Pinpoint the cell where the given text exists, returning its (X, Y) midpoint coordinate. 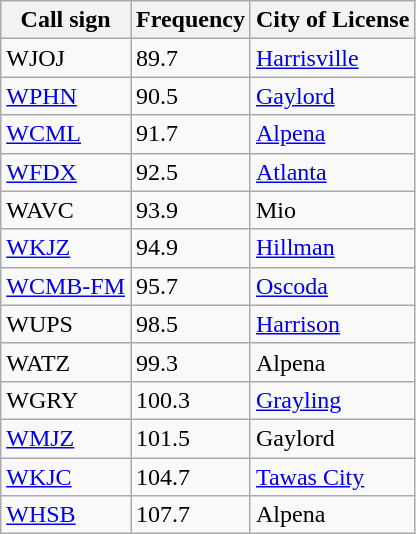
Mio (332, 210)
WHSB (66, 515)
WKJZ (66, 248)
City of License (332, 20)
101.5 (190, 438)
91.7 (190, 134)
90.5 (190, 96)
Call sign (66, 20)
WCMB-FM (66, 286)
WJOJ (66, 58)
100.3 (190, 400)
107.7 (190, 515)
WAVC (66, 210)
Harrisville (332, 58)
92.5 (190, 172)
WPHN (66, 96)
WKJC (66, 477)
WUPS (66, 324)
89.7 (190, 58)
Oscoda (332, 286)
Grayling (332, 400)
Harrison (332, 324)
93.9 (190, 210)
WCML (66, 134)
94.9 (190, 248)
WMJZ (66, 438)
99.3 (190, 362)
Tawas City (332, 477)
WGRY (66, 400)
98.5 (190, 324)
95.7 (190, 286)
WATZ (66, 362)
Atlanta (332, 172)
WFDX (66, 172)
104.7 (190, 477)
Frequency (190, 20)
Hillman (332, 248)
